Search for the cell housing the specified text and yield its [x, y] center coordinate. 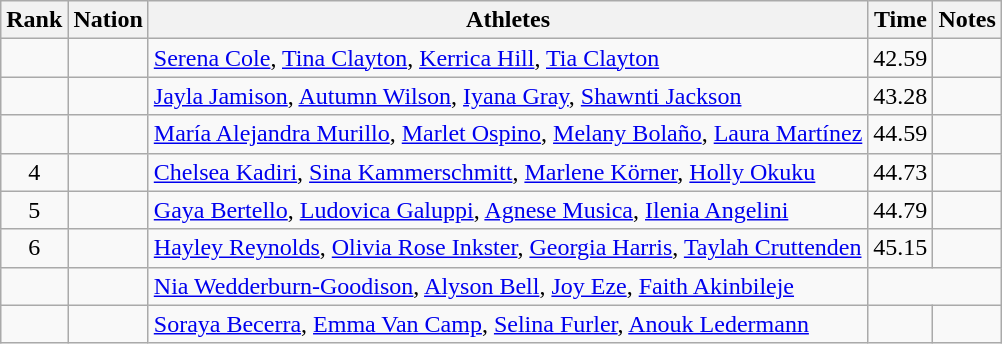
Time [900, 20]
44.73 [900, 172]
44.79 [900, 210]
Rank [34, 20]
42.59 [900, 58]
5 [34, 210]
Hayley Reynolds, Olivia Rose Inkster, Georgia Harris, Taylah Cruttenden [508, 248]
Nia Wedderburn-Goodison, Alyson Bell, Joy Eze, Faith Akinbileje [508, 286]
Jayla Jamison, Autumn Wilson, Iyana Gray, Shawnti Jackson [508, 96]
4 [34, 172]
Athletes [508, 20]
Serena Cole, Tina Clayton, Kerrica Hill, Tia Clayton [508, 58]
Nation [108, 20]
Notes [967, 20]
Soraya Becerra, Emma Van Camp, Selina Furler, Anouk Ledermann [508, 324]
45.15 [900, 248]
María Alejandra Murillo, Marlet Ospino, Melany Bolaño, Laura Martínez [508, 134]
Gaya Bertello, Ludovica Galuppi, Agnese Musica, Ilenia Angelini [508, 210]
Chelsea Kadiri, Sina Kammerschmitt, Marlene Körner, Holly Okuku [508, 172]
6 [34, 248]
43.28 [900, 96]
44.59 [900, 134]
